Extract the (x, y) coordinate from the center of the cell holding the provided text.  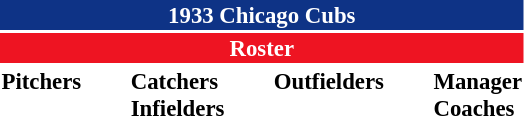
1933 Chicago Cubs (262, 15)
Roster (262, 48)
